Provide the [x, y] coordinate of the cell's center where the given text is located.  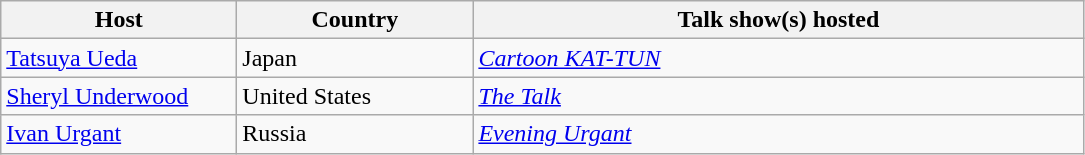
Sheryl Underwood [119, 96]
Host [119, 20]
Ivan Urgant [119, 134]
Evening Urgant [778, 134]
Tatsuya Ueda [119, 58]
The Talk [778, 96]
Russia [355, 134]
Country [355, 20]
United States [355, 96]
Cartoon KAT-TUN [778, 58]
Japan [355, 58]
Talk show(s) hosted [778, 20]
